Return (X, Y) of the center of cell containing provided text 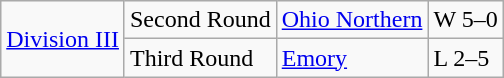
Ohio Northern (352, 20)
W 5–0 (466, 20)
Third Round (200, 58)
Second Round (200, 20)
Division III (63, 39)
Emory (352, 58)
L 2–5 (466, 58)
